Detect which cell encompasses the target text, then output its [X, Y] center coordinate. 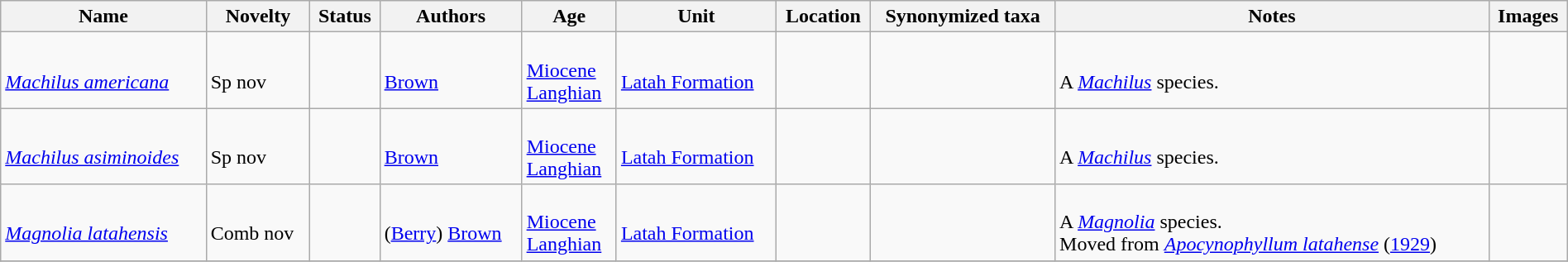
Machilus asiminoides [103, 146]
Images [1528, 17]
Machilus americana [103, 70]
(Berry) Brown [451, 222]
Unit [696, 17]
Age [569, 17]
Name [103, 17]
Comb nov [258, 222]
Notes [1272, 17]
Novelty [258, 17]
Location [823, 17]
Authors [451, 17]
Synonymized taxa [963, 17]
A Magnolia species. Moved from Apocynophyllum latahense (1929) [1272, 222]
Magnolia latahensis [103, 222]
Status [345, 17]
